Locate the cell with the specified text and output its [x, y] center coordinate. 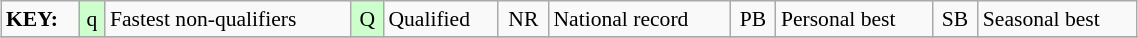
National record [639, 19]
q [92, 19]
SB [955, 19]
Seasonal best [1058, 19]
KEY: [40, 19]
Fastest non-qualifiers [228, 19]
Qualified [440, 19]
PB [753, 19]
NR [523, 19]
Q [367, 19]
Personal best [854, 19]
